Return (X, Y) of the center of cell containing provided text 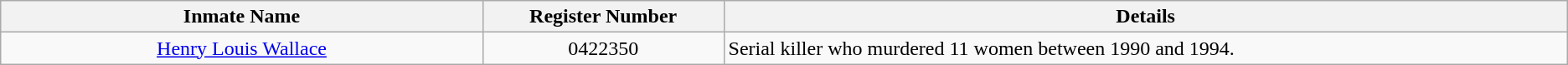
0422350 (603, 48)
Serial killer who murdered 11 women between 1990 and 1994. (1146, 48)
Details (1146, 17)
Register Number (603, 17)
Inmate Name (242, 17)
Henry Louis Wallace (242, 48)
